Capture the cell that displays the provided text and extract its (X, Y) central coordinate. 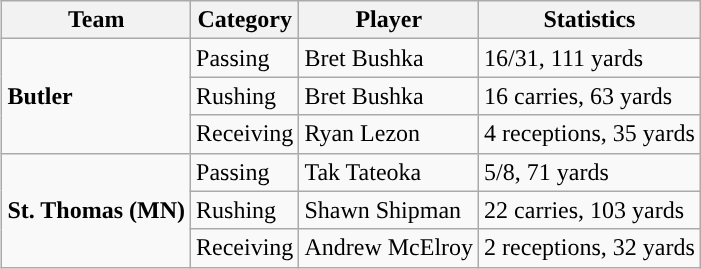
Shawn Shipman (389, 210)
Butler (96, 96)
2 receptions, 32 yards (590, 248)
Player (389, 20)
Andrew McElroy (389, 248)
16 carries, 63 yards (590, 96)
4 receptions, 35 yards (590, 134)
Statistics (590, 20)
22 carries, 103 yards (590, 210)
St. Thomas (MN) (96, 210)
Category (245, 20)
16/31, 111 yards (590, 58)
Team (96, 20)
Ryan Lezon (389, 134)
5/8, 71 yards (590, 172)
Tak Tateoka (389, 172)
